Locate the cell with the specified text and output its [X, Y] center coordinate. 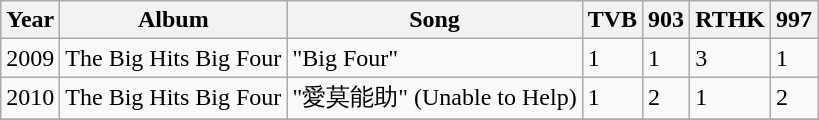
"愛莫能助" (Unable to Help) [434, 98]
Album [174, 20]
RTHK [730, 20]
"Big Four" [434, 58]
2009 [30, 58]
Year [30, 20]
997 [794, 20]
TVB [612, 20]
Song [434, 20]
2010 [30, 98]
3 [730, 58]
903 [666, 20]
